Determine the (X, Y) coordinate at the center of the cell enclosing the given text.  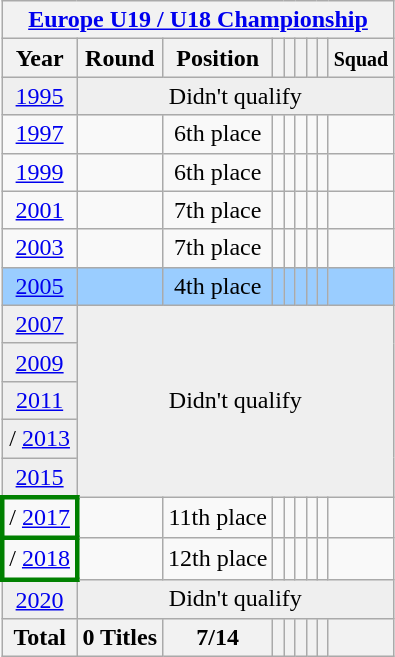
2020 (40, 599)
2001 (40, 210)
/ 2013 (40, 438)
2005 (40, 286)
Year (40, 58)
Europe U19 / U18 Championship (198, 20)
1999 (40, 172)
4th place (218, 286)
Round (120, 58)
Squad (361, 58)
11th place (218, 518)
/ 2018 (40, 558)
2009 (40, 362)
12th place (218, 558)
2015 (40, 478)
2003 (40, 248)
/ 2017 (40, 518)
1995 (40, 96)
2007 (40, 324)
2011 (40, 400)
Position (218, 58)
1997 (40, 134)
7/14 (218, 638)
Total (40, 638)
0 Titles (120, 638)
